Extract the [x, y] coordinate from the center of the cell holding the provided text.  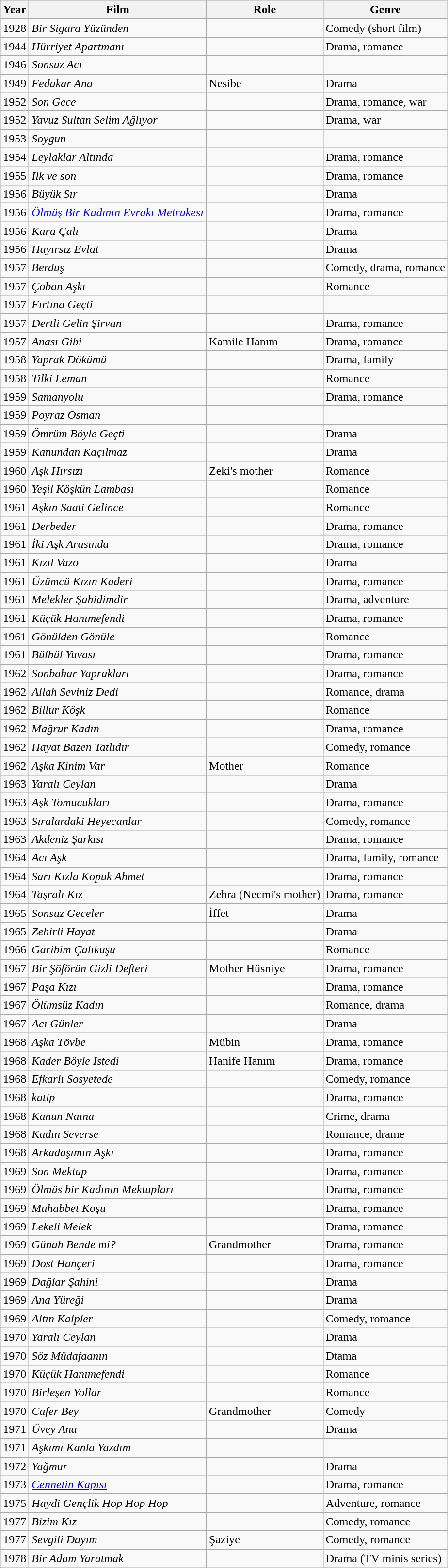
Mağrur Kadın [118, 729]
Comedy (short film) [385, 28]
Üzümcü Kızın Kaderi [118, 581]
Günah Bende mi? [118, 1245]
İki Aşk Arasında [118, 544]
Cafer Bey [118, 1411]
Hayırsız Evlat [118, 249]
Sarı Kızla Kopuk Ahmet [118, 876]
Son Mektup [118, 1171]
Drama, family, romance [385, 858]
Fedakar Ana [118, 83]
Yavuz Sultan Selim Ağlıyor [118, 120]
Söz Müdafaanın [118, 1355]
Derbeder [118, 526]
Leylaklar Altında [118, 157]
Paşa Kızı [118, 987]
Dtama [385, 1355]
Birleşen Yollar [118, 1392]
Akdeniz Şarkısı [118, 839]
Genre [385, 10]
Zehirli Hayat [118, 931]
Adventure, romance [385, 1503]
Lekeli Melek [118, 1226]
Mother Hüsniye [265, 968]
Allah Seviniz Dedi [118, 692]
Billur Köşk [118, 710]
Dost Hançeri [118, 1263]
Ana Yüreği [118, 1300]
Dağlar Şahini [118, 1282]
1949 [15, 83]
Muhabbet Koşu [118, 1208]
Film [118, 10]
Bir Sigara Yüzünden [118, 28]
Aşk Tomucukları [118, 802]
Kader Böyle İstedi [118, 1060]
Büyük Sır [118, 194]
1973 [15, 1485]
Year [15, 10]
1955 [15, 175]
Ömrüm Böyle Geçti [118, 434]
Aşka Tövbe [118, 1042]
Bir Adam Yaratmak [118, 1558]
Drama, romance, war [385, 102]
Aşk Hırsızı [118, 470]
Yaprak Dökümü [118, 360]
Comedy [385, 1411]
1953 [15, 139]
1954 [15, 157]
Haydi Gençlik Hop Hop Hop [118, 1503]
1975 [15, 1503]
Sevgili Dayım [118, 1540]
Kızıl Vazo [118, 563]
Zehra (Necmi's mother) [265, 895]
Hürriyet Apartmanı [118, 47]
İffet [265, 913]
1944 [15, 47]
Anası Gibi [118, 342]
Gönülden Gönüle [118, 637]
Acı Aşk [118, 858]
Aşkımı Kanla Yazdım [118, 1448]
Ölmüs bir Kadının Mektupları [118, 1190]
Üvey Ana [118, 1429]
1966 [15, 950]
Tilki Leman [118, 378]
Fırtına Geçti [118, 305]
Soygun [118, 139]
Crime, drama [385, 1116]
Drama, family [385, 360]
Drama, adventure [385, 600]
Kara Çalı [118, 231]
Melekler Şahidimdir [118, 600]
Samanyolu [118, 397]
Aşkın Saati Gelince [118, 507]
Kadın Severse [118, 1134]
Zeki's mother [265, 470]
1978 [15, 1558]
Acı Günler [118, 1024]
Kanun Naına [118, 1116]
Kanundan Kaçılmaz [118, 452]
Cennetin Kapısı [118, 1485]
Altın Kalpler [118, 1319]
Mother [265, 765]
Arkadaşımın Aşkı [118, 1153]
Romance, drame [385, 1134]
Ölümsüz Kadın [118, 1005]
Poyraz Osman [118, 415]
Bizim Kız [118, 1521]
Şaziye [265, 1540]
Drama, war [385, 120]
1972 [15, 1466]
Çoban Aşkı [118, 286]
Sonsuz Acı [118, 65]
Sonbahar Yaprakları [118, 673]
Nesibe [265, 83]
Garibim Çalıkuşu [118, 950]
Dertli Gelin Şirvan [118, 323]
Son Gece [118, 102]
Comedy, drama, romance [385, 268]
katip [118, 1097]
Hanife Hanım [265, 1060]
Yağmur [118, 1466]
Ölmüş Bir Kadının Evrakı Metrukesı [118, 212]
Mübin [265, 1042]
Efkarlı Sosyetede [118, 1079]
Drama (TV minis series) [385, 1558]
Aşka Kinim Var [118, 765]
Berduş [118, 268]
Kamile Hanım [265, 342]
1946 [15, 65]
Role [265, 10]
Bir Şöförün Gizli Defteri [118, 968]
Yeşil Köşkün Lambası [118, 489]
Sonsuz Geceler [118, 913]
Sıralardaki Heyecanlar [118, 821]
1928 [15, 28]
Hayat Bazen Tatlıdır [118, 747]
Bülbül Yuvası [118, 655]
Taşralı Kız [118, 895]
Ilk ve son [118, 175]
